Search for the cell housing the specified text and yield its (x, y) center coordinate. 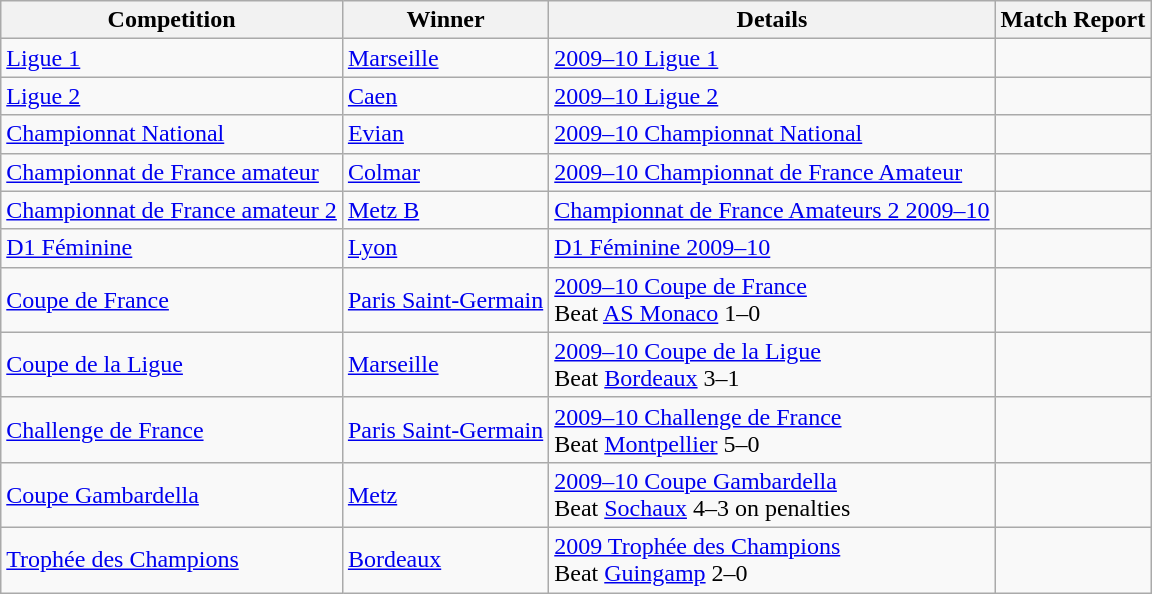
2009–10 Championnat National (772, 134)
Championnat National (172, 134)
Coupe de France (172, 300)
Caen (445, 96)
Evian (445, 134)
Trophée des Champions (172, 560)
Details (772, 20)
Metz B (445, 210)
D1 Féminine (172, 248)
Bordeaux (445, 560)
Lyon (445, 248)
Colmar (445, 172)
Championnat de France amateur (172, 172)
Ligue 1 (172, 58)
Winner (445, 20)
2009–10 Championnat de France Amateur (772, 172)
Metz (445, 494)
2009 Trophée des ChampionsBeat Guingamp 2–0 (772, 560)
2009–10 Challenge de FranceBeat Montpellier 5–0 (772, 430)
Challenge de France (172, 430)
Coupe de la Ligue (172, 364)
Coupe Gambardella (172, 494)
Ligue 2 (172, 96)
Competition (172, 20)
Match Report (1073, 20)
2009–10 Coupe de FranceBeat AS Monaco 1–0 (772, 300)
2009–10 Ligue 2 (772, 96)
2009–10 Coupe GambardellaBeat Sochaux 4–3 on penalties (772, 494)
Championnat de France Amateurs 2 2009–10 (772, 210)
2009–10 Coupe de la LigueBeat Bordeaux 3–1 (772, 364)
Championnat de France amateur 2 (172, 210)
D1 Féminine 2009–10 (772, 248)
2009–10 Ligue 1 (772, 58)
